Search for the cell housing the specified text and yield its [x, y] center coordinate. 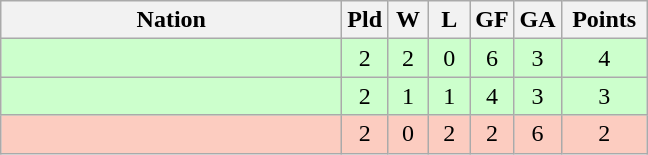
Pld [365, 20]
GF [492, 20]
Nation [172, 20]
Points [604, 20]
L [450, 20]
W [408, 20]
GA [538, 20]
